Scan for the cell matching the given text and deliver its [x, y] coordinate at center. 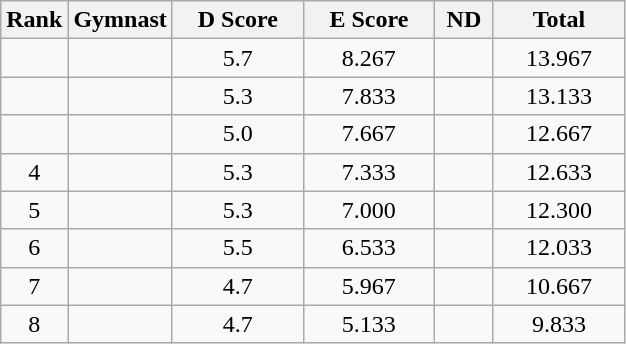
Rank [34, 20]
7.833 [368, 96]
8 [34, 324]
5 [34, 210]
5.0 [238, 134]
Total [558, 20]
7.333 [368, 172]
12.300 [558, 210]
13.967 [558, 58]
6.533 [368, 248]
7 [34, 286]
5.5 [238, 248]
7.667 [368, 134]
13.133 [558, 96]
D Score [238, 20]
5.7 [238, 58]
9.833 [558, 324]
7.000 [368, 210]
6 [34, 248]
5.133 [368, 324]
Gymnast [120, 20]
8.267 [368, 58]
12.633 [558, 172]
ND [464, 20]
10.667 [558, 286]
12.033 [558, 248]
E Score [368, 20]
5.967 [368, 286]
4 [34, 172]
12.667 [558, 134]
